Pinpoint the cell where the given text exists, returning its (X, Y) midpoint coordinate. 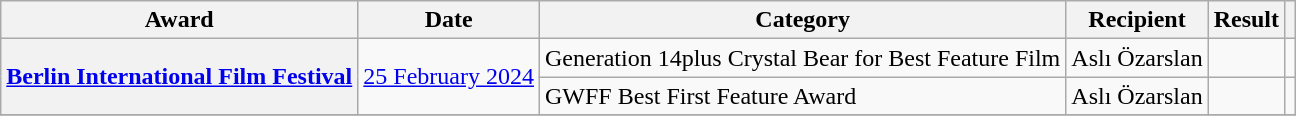
Date (449, 20)
GWFF Best First Feature Award (803, 96)
Recipient (1137, 20)
Result (1246, 20)
Generation 14plus Crystal Bear for Best Feature Film (803, 58)
Category (803, 20)
Berlin International Film Festival (180, 77)
25 February 2024 (449, 77)
Award (180, 20)
